Find where the given text appears and provide that cell's center as [x, y] coordinate. 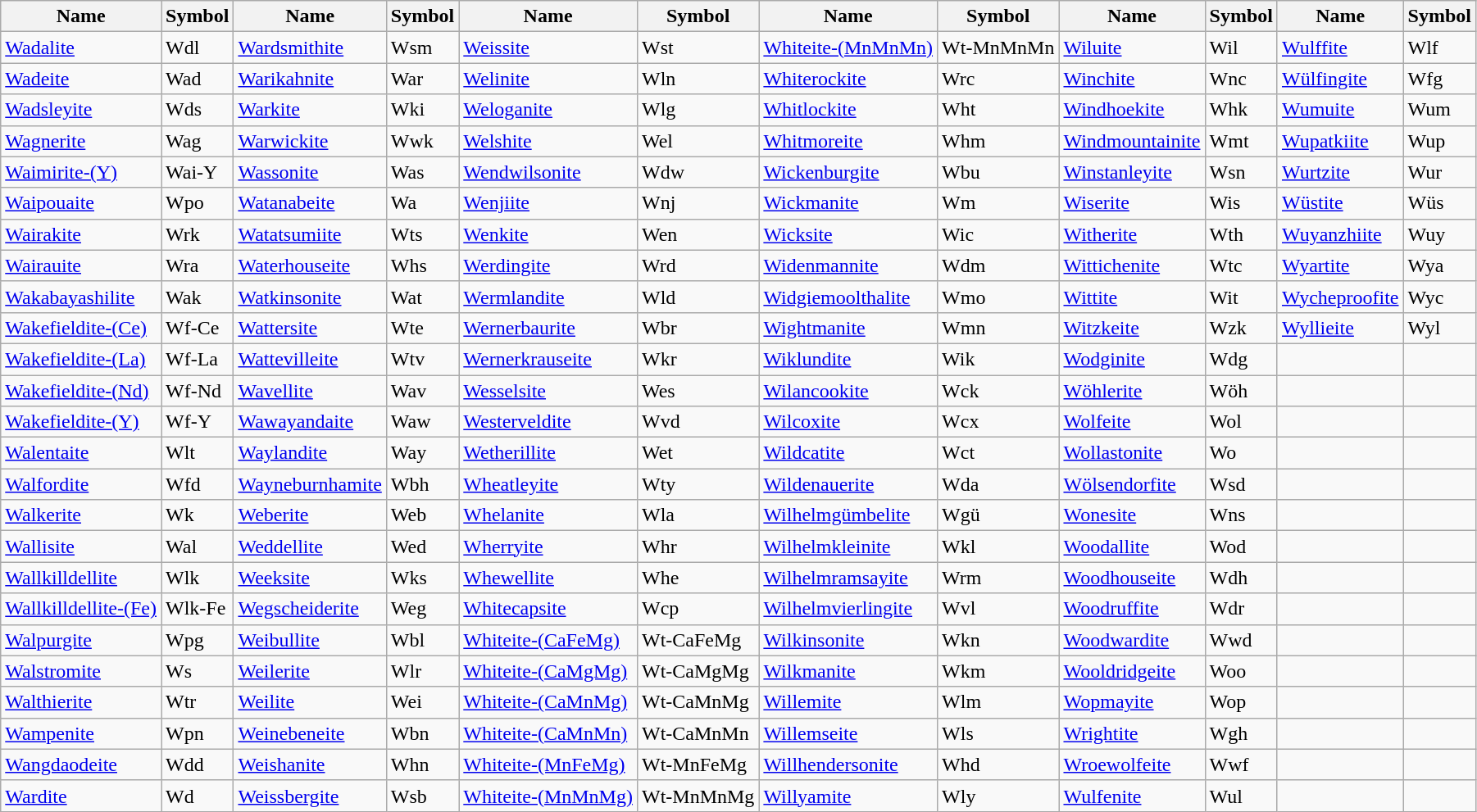
Werdingite [548, 265]
Wtv [422, 359]
Whitecapsite [548, 609]
Wcp [698, 609]
Wakefieldite-(Ce) [81, 328]
Wdm [998, 265]
Wilkinsonite [848, 640]
Wln [698, 79]
Warkite [310, 110]
Whiterockite [848, 79]
Web [422, 515]
Wildenauerite [848, 484]
Whm [998, 141]
Wernerkrauseite [548, 359]
Wwk [422, 141]
Wbu [998, 172]
Whewellite [548, 578]
Wfg [1439, 79]
Wtr [197, 702]
Wic [998, 234]
Wupatkiite [1340, 141]
Wd [197, 796]
Wst [698, 48]
Wtc [1241, 265]
Wfd [197, 484]
Wildcatite [848, 453]
Wvl [998, 609]
Wsb [422, 796]
Weilite [310, 702]
Wf-Ce [197, 328]
Wadalite [81, 48]
Warikahnite [310, 79]
Wherryite [548, 547]
Wel [698, 141]
Welinite [548, 79]
Wki [422, 110]
Wodginite [1132, 359]
Whitmoreite [848, 141]
Way [422, 453]
Wavellite [310, 391]
Wilhelmkleinite [848, 547]
Wil [1241, 48]
Wdr [1241, 609]
Wra [197, 265]
Weinebeneite [310, 733]
Whiteite-(CaFeMg) [548, 640]
Wyartite [1340, 265]
Wck [998, 391]
Wlg [698, 110]
Whiteite-(MnFeMg) [548, 764]
Wla [698, 515]
Wwf [1241, 764]
Wheatleyite [548, 484]
Wdl [197, 48]
Wmn [998, 328]
Wenkite [548, 234]
Wardsmithite [310, 48]
Willhendersonite [848, 764]
Weibullite [310, 640]
Wpn [197, 733]
Wmo [998, 297]
Wrc [998, 79]
Wcx [998, 422]
Wol [1241, 422]
Wallkilldellite-(Fe) [81, 609]
Walkerite [81, 515]
Wwd [1241, 640]
Witherite [1132, 234]
Wf-Y [197, 422]
Wesselsite [548, 391]
Wülfingite [1340, 79]
Wum [1439, 110]
Wes [698, 391]
Witzkeite [1132, 328]
Wpo [197, 203]
Whitlockite [848, 110]
Willyamite [848, 796]
Weeksite [310, 578]
Wittichenite [1132, 265]
Wt-CaMnMn [698, 733]
Wlk-Fe [197, 609]
Whs [422, 265]
Wlt [197, 453]
Wuy [1439, 234]
Wadeite [81, 79]
Wod [1241, 547]
Windhoekite [1132, 110]
Wf-La [197, 359]
Wt-MnMnMg [698, 796]
Whiteite-(MnMnMn) [848, 48]
Wte [422, 328]
Wrk [197, 234]
Wks [422, 578]
Watanabeite [310, 203]
Wal [197, 547]
Wendwilsonite [548, 172]
Wardite [81, 796]
Windmountainite [1132, 141]
Weishanite [310, 764]
Wt-CaMnMg [698, 702]
Wgh [1241, 733]
Wls [998, 733]
Wyc [1439, 297]
Wen [698, 234]
Wicksite [848, 234]
Wop [1241, 702]
Wollastonite [1132, 453]
Waw [422, 422]
Wattersite [310, 328]
Wkr [698, 359]
Wairauite [81, 265]
Wur [1439, 172]
Wilancookite [848, 391]
Wda [998, 484]
Walstromite [81, 671]
Warwickite [310, 141]
Weissbergite [310, 796]
Wdd [197, 764]
Wld [698, 297]
Weloganite [548, 110]
Wilhelmgümbelite [848, 515]
Waylandite [310, 453]
Wlm [998, 702]
Wulfenite [1132, 796]
Wik [998, 359]
Wickmanite [848, 203]
Wurtzite [1340, 172]
Waterhouseite [310, 265]
Wawayandaite [310, 422]
Wopmayite [1132, 702]
Walpurgite [81, 640]
Walentaite [81, 453]
Wai-Y [197, 172]
Wilcoxite [848, 422]
Wenjiite [548, 203]
Was [422, 172]
Wroewolfeite [1132, 764]
Wad [197, 79]
Weg [422, 609]
Whd [998, 764]
Wonesite [1132, 515]
Wpg [197, 640]
Wt-CaFeMg [698, 640]
Wzk [1241, 328]
Wightmanite [848, 328]
Wav [422, 391]
Wattevilleite [310, 359]
Wat [422, 297]
Woo [1241, 671]
Wf-Nd [197, 391]
Wm [998, 203]
Wya [1439, 265]
Wbl [422, 640]
Wiluite [1132, 48]
Wdw [698, 172]
Whn [422, 764]
Walthierite [81, 702]
Wts [422, 234]
Wt-MnFeMg [698, 764]
Wiklundite [848, 359]
Wrightite [1132, 733]
Wlr [422, 671]
Wakefieldite-(Nd) [81, 391]
Wbh [422, 484]
Wrm [998, 578]
Wly [998, 796]
Welshite [548, 141]
Wdh [1241, 578]
Wgü [998, 515]
Wmt [1241, 141]
Wyl [1439, 328]
Wilhelmramsayite [848, 578]
Wakabayashilite [81, 297]
Wty [698, 484]
Wayneburnhamite [310, 484]
Wag [197, 141]
Wbr [698, 328]
Waimirite-(Y) [81, 172]
Wermlandite [548, 297]
Wadsleyite [81, 110]
Whiteite-(MnMnMg) [548, 796]
Wvd [698, 422]
Wickenburgite [848, 172]
Wyllieite [1340, 328]
Wüstite [1340, 203]
Wkl [998, 547]
Winchite [1132, 79]
Widenmannite [848, 265]
Wooldridgeite [1132, 671]
Whiteite-(CaMgMg) [548, 671]
Wöh [1241, 391]
Ws [197, 671]
Wdg [1241, 359]
Wk [197, 515]
Wsm [422, 48]
Wölsendorfite [1132, 484]
Wakefieldite-(Y) [81, 422]
Wnc [1241, 79]
Whiteite-(CaMnMn) [548, 733]
Wct [998, 453]
Whelanite [548, 515]
Wlk [197, 578]
Watatsumiite [310, 234]
Wit [1241, 297]
Wt-MnMnMn [998, 48]
Wagnerite [81, 141]
Wei [422, 702]
Whe [698, 578]
Weilerite [310, 671]
Wsn [1241, 172]
Wiserite [1132, 203]
Wt-CaMgMg [698, 671]
Weissite [548, 48]
Wlf [1439, 48]
Weberite [310, 515]
Woodallite [1132, 547]
Whk [1241, 110]
Wet [698, 453]
Waipouaite [81, 203]
Winstanleyite [1132, 172]
Woodruffite [1132, 609]
Wassonite [310, 172]
Wegscheiderite [310, 609]
Wallisite [81, 547]
Wht [998, 110]
Wycheproofite [1340, 297]
Wkn [998, 640]
Wis [1241, 203]
Wilhelmvierlingite [848, 609]
Widgiemoolthalite [848, 297]
Woodwardite [1132, 640]
Willemite [848, 702]
Wsd [1241, 484]
War [422, 79]
Westerveldite [548, 422]
Willemseite [848, 733]
Wds [197, 110]
Wul [1241, 796]
Wth [1241, 234]
Wakefieldite-(La) [81, 359]
Wrd [698, 265]
Wkm [998, 671]
Wa [422, 203]
Wernerbaurite [548, 328]
Whr [698, 547]
Wnj [698, 203]
Wetherillite [548, 453]
Wed [422, 547]
Weddellite [310, 547]
Wulffite [1340, 48]
Wüs [1439, 203]
Wumuite [1340, 110]
Watkinsonite [310, 297]
Wup [1439, 141]
Wampenite [81, 733]
Whiteite-(CaMnMg) [548, 702]
Wilkmanite [848, 671]
Wbn [422, 733]
Wangdaodeite [81, 764]
Wolfeite [1132, 422]
Wallkilldellite [81, 578]
Wairakite [81, 234]
Walfordite [81, 484]
Wak [197, 297]
Woodhouseite [1132, 578]
Wuyanzhiite [1340, 234]
Wns [1241, 515]
Wöhlerite [1132, 391]
Wo [1241, 453]
Wittite [1132, 297]
